From the cell containing the given text, extract its center point as (X, Y) coordinate. 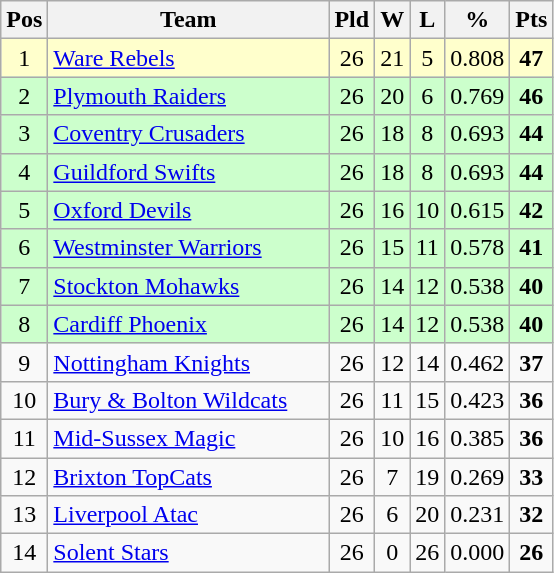
46 (532, 96)
0.269 (478, 477)
Guildford Swifts (188, 172)
Pts (532, 20)
0.769 (478, 96)
1 (24, 58)
0.000 (478, 553)
3 (24, 134)
Coventry Crusaders (188, 134)
Brixton TopCats (188, 477)
4 (24, 172)
Stockton Mohawks (188, 286)
0.231 (478, 515)
Pos (24, 20)
Nottingham Knights (188, 362)
Pld (352, 20)
13 (24, 515)
9 (24, 362)
Oxford Devils (188, 210)
0.462 (478, 362)
42 (532, 210)
Solent Stars (188, 553)
21 (392, 58)
Plymouth Raiders (188, 96)
41 (532, 248)
2 (24, 96)
% (478, 20)
Westminster Warriors (188, 248)
19 (428, 477)
0.615 (478, 210)
Cardiff Phoenix (188, 324)
Mid-Sussex Magic (188, 438)
L (428, 20)
32 (532, 515)
0.578 (478, 248)
0.423 (478, 400)
Ware Rebels (188, 58)
Liverpool Atac (188, 515)
0.385 (478, 438)
W (392, 20)
37 (532, 362)
47 (532, 58)
0 (392, 553)
Team (188, 20)
0.808 (478, 58)
33 (532, 477)
Bury & Bolton Wildcats (188, 400)
